Output the (x, y) coordinate of the center of the cell containing the given text.  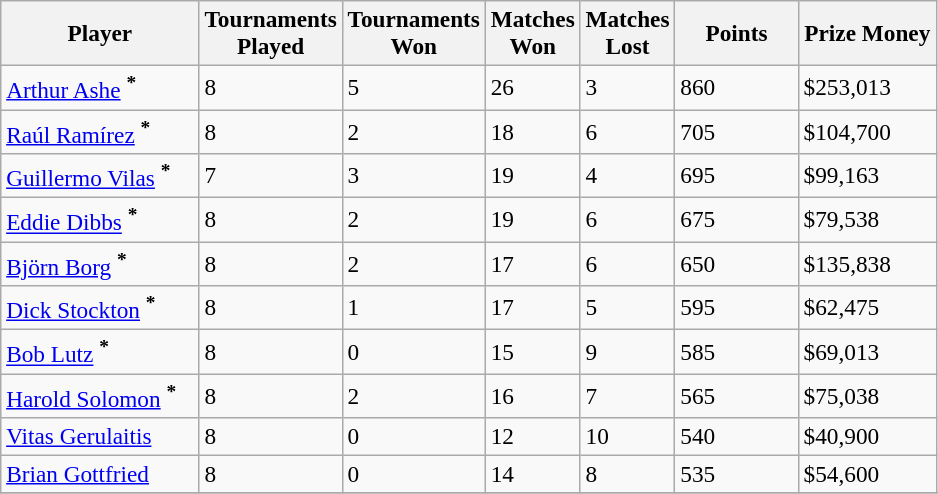
$75,038 (867, 395)
695 (736, 175)
Eddie Dibbs * (100, 219)
Raúl Ramírez * (100, 131)
Guillermo Vilas * (100, 175)
Matches Won (532, 32)
675 (736, 219)
15 (532, 351)
12 (532, 436)
$253,013 (867, 87)
Arthur Ashe * (100, 87)
Brian Gottfried (100, 474)
16 (532, 395)
535 (736, 474)
$69,013 (867, 351)
14 (532, 474)
9 (628, 351)
Dick Stockton * (100, 307)
$40,900 (867, 436)
Matches Lost (628, 32)
Tournaments Won (414, 32)
Prize Money (867, 32)
$79,538 (867, 219)
Bob Lutz * (100, 351)
Points (736, 32)
565 (736, 395)
860 (736, 87)
$54,600 (867, 474)
Tournaments Played (270, 32)
4 (628, 175)
10 (628, 436)
18 (532, 131)
1 (414, 307)
595 (736, 307)
$62,475 (867, 307)
Vitas Gerulaitis (100, 436)
650 (736, 263)
$99,163 (867, 175)
Björn Borg * (100, 263)
Player (100, 32)
$104,700 (867, 131)
Harold Solomon * (100, 395)
705 (736, 131)
540 (736, 436)
585 (736, 351)
$135,838 (867, 263)
26 (532, 87)
